Search for the cell housing the specified text and yield its [X, Y] center coordinate. 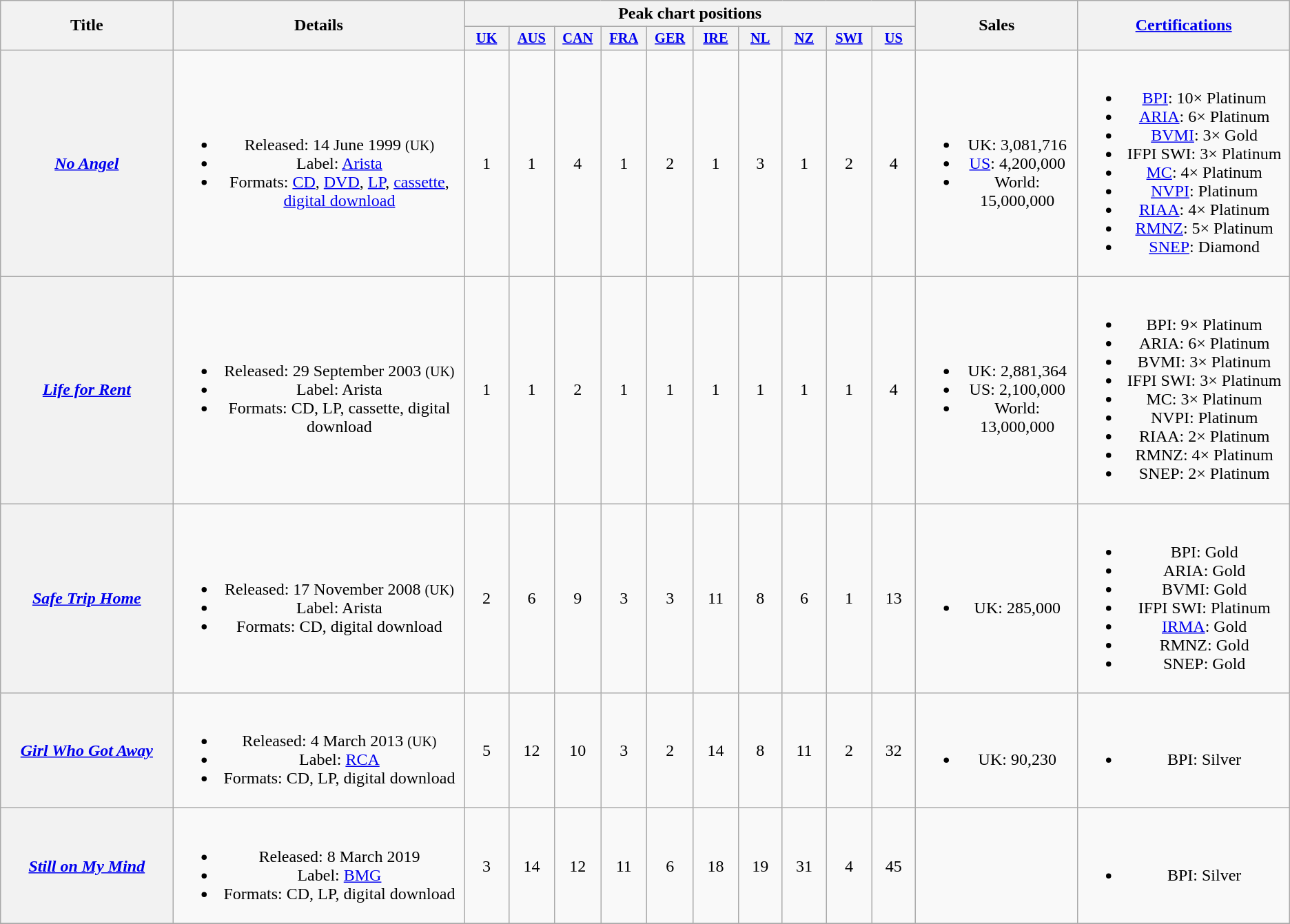
5 [487, 751]
Released: 4 March 2013 (UK)Label: RCAFormats: CD, LP, digital download [318, 751]
Still on My Mind [87, 865]
10 [577, 751]
Title [87, 25]
Released: 14 June 1999 (UK)Label: AristaFormats: CD, DVD, LP, cassette, digital download [318, 163]
UK [487, 39]
UK: 285,000 [996, 598]
BPI: GoldARIA: GoldBVMI: GoldIFPI SWI: PlatinumIRMA: GoldRMNZ: GoldSNEP: Gold [1184, 598]
GER [670, 39]
SWI [849, 39]
Sales [996, 25]
CAN [577, 39]
No Angel [87, 163]
UK: 2,881,364US: 2,100,000World: 13,000,000 [996, 390]
Released: 29 September 2003 (UK)Label: AristaFormats: CD, LP, cassette, digital download [318, 390]
45 [893, 865]
Released: 17 November 2008 (UK)Label: AristaFormats: CD, digital download [318, 598]
BPI: 10× PlatinumARIA: 6× PlatinumBVMI: 3× GoldIFPI SWI: 3× PlatinumMC: 4× PlatinumNVPI: PlatinumRIAA: 4× PlatinumRMNZ: 5× PlatinumSNEP: Diamond [1184, 163]
32 [893, 751]
Released: 8 March 2019Label: BMGFormats: CD, LP, digital download [318, 865]
Girl Who Got Away [87, 751]
31 [804, 865]
NZ [804, 39]
Peak chart positions [690, 14]
IRE [716, 39]
Details [318, 25]
Safe Trip Home [87, 598]
Certifications [1184, 25]
FRA [624, 39]
9 [577, 598]
UK: 90,230 [996, 751]
18 [716, 865]
AUS [531, 39]
UK: 3,081,716US: 4,200,000World: 15,000,000 [996, 163]
NL [760, 39]
US [893, 39]
19 [760, 865]
13 [893, 598]
Life for Rent [87, 390]
